Detect which cell encompasses the target text, then output its (x, y) center coordinate. 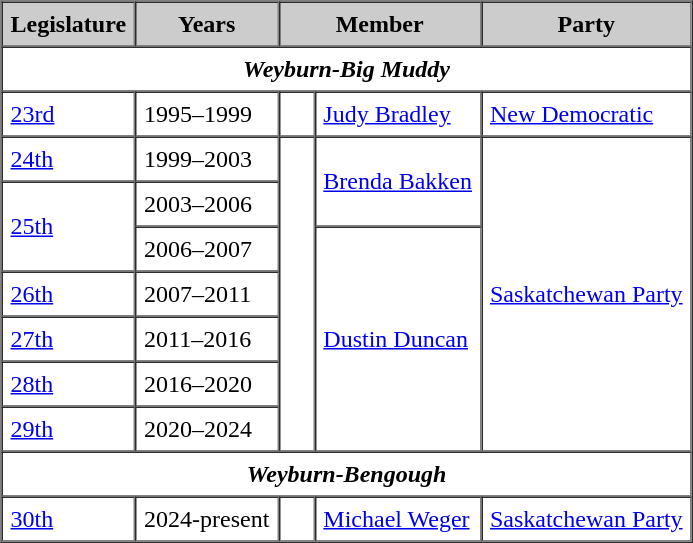
2024-present (206, 518)
26th (69, 294)
2016–2020 (206, 384)
Member (380, 24)
25th (69, 227)
27th (69, 338)
2007–2011 (206, 294)
New Democratic (586, 114)
2003–2006 (206, 204)
2006–2007 (206, 248)
23rd (69, 114)
Party (586, 24)
1995–1999 (206, 114)
Weyburn-Big Muddy (347, 68)
28th (69, 384)
Years (206, 24)
2020–2024 (206, 428)
Dustin Duncan (398, 338)
Legislature (69, 24)
Michael Weger (398, 518)
24th (69, 158)
29th (69, 428)
30th (69, 518)
1999–2003 (206, 158)
Judy Bradley (398, 114)
2011–2016 (206, 338)
Brenda Bakken (398, 181)
Weyburn-Bengough (347, 474)
